Extract the (x, y) coordinate from the center of the cell holding the provided text.  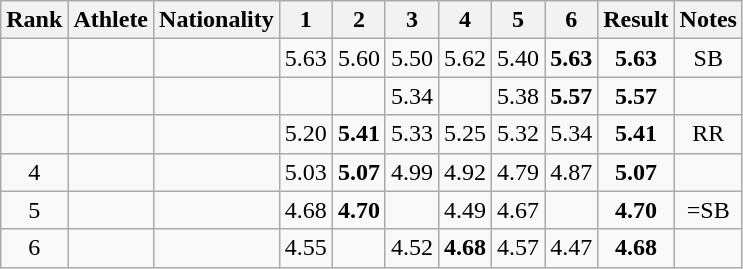
5.03 (306, 172)
=SB (708, 210)
4.57 (518, 248)
5.62 (464, 58)
5.38 (518, 96)
4.67 (518, 210)
5.40 (518, 58)
3 (412, 20)
Notes (708, 20)
Athlete (111, 20)
5.60 (358, 58)
5.33 (412, 134)
4.87 (572, 172)
Nationality (217, 20)
2 (358, 20)
4.47 (572, 248)
RR (708, 134)
4.52 (412, 248)
5.50 (412, 58)
4.55 (306, 248)
5.20 (306, 134)
4.92 (464, 172)
5.32 (518, 134)
Rank (34, 20)
4.99 (412, 172)
4.79 (518, 172)
1 (306, 20)
5.25 (464, 134)
Result (636, 20)
4.49 (464, 210)
SB (708, 58)
